Pinpoint the cell where the given text exists, returning its [x, y] midpoint coordinate. 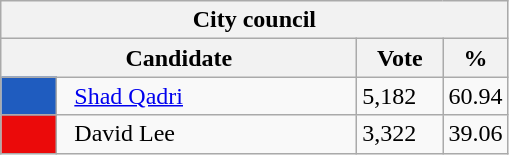
39.06 [476, 134]
Vote [400, 58]
City council [254, 20]
Candidate [179, 58]
% [476, 58]
David Lee [207, 134]
60.94 [476, 96]
3,322 [400, 134]
5,182 [400, 96]
Shad Qadri [207, 96]
